Determine the [x, y] coordinate at the center of the cell enclosing the given text.  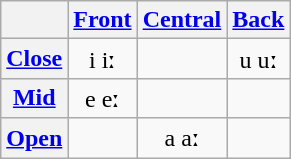
u uː [258, 59]
Mid [34, 98]
Central [182, 20]
e eː [102, 98]
a aː [182, 138]
i iː [102, 59]
Close [34, 59]
Front [102, 20]
Open [34, 138]
Back [258, 20]
